For the text-containing cell, return its midpoint in [X, Y] coordinate format. 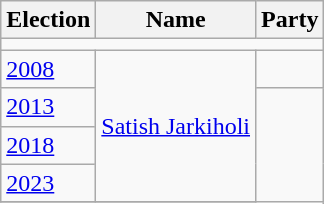
Election [48, 20]
Name [176, 20]
Satish Jarkiholi [176, 126]
2018 [48, 145]
Party [290, 20]
2023 [48, 183]
2008 [48, 69]
2013 [48, 107]
